Detect which cell encompasses the target text, then output its (x, y) center coordinate. 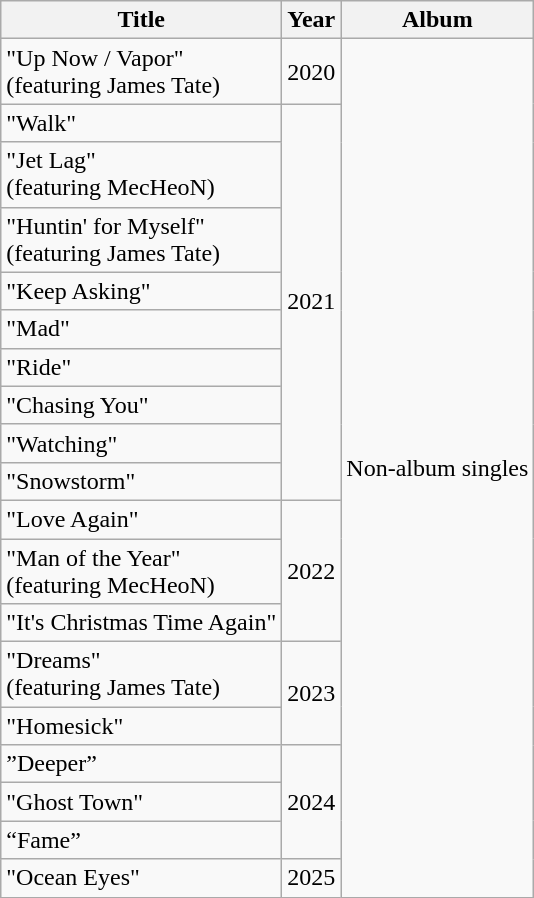
”Deeper” (142, 764)
2021 (312, 302)
"Love Again" (142, 519)
"Snowstorm" (142, 481)
2022 (312, 570)
"Up Now / Vapor"(featuring James Tate) (142, 72)
Non-album singles (438, 468)
Title (142, 20)
2020 (312, 72)
"It's Christmas Time Again" (142, 623)
"Chasing You" (142, 405)
Year (312, 20)
"Dreams"(featuring James Tate) (142, 674)
"Keep Asking" (142, 291)
"Walk" (142, 123)
"Mad" (142, 329)
2024 (312, 802)
"Watching" (142, 443)
"Huntin' for Myself"(featuring James Tate) (142, 240)
Album (438, 20)
"Jet Lag"(featuring MecHeoN) (142, 174)
“Fame” (142, 840)
"Ride" (142, 367)
"Ghost Town" (142, 802)
"Homesick" (142, 726)
2023 (312, 694)
"Ocean Eyes" (142, 878)
"Man of the Year"(featuring MecHeoN) (142, 570)
2025 (312, 878)
